Capture the cell that displays the provided text and extract its (x, y) central coordinate. 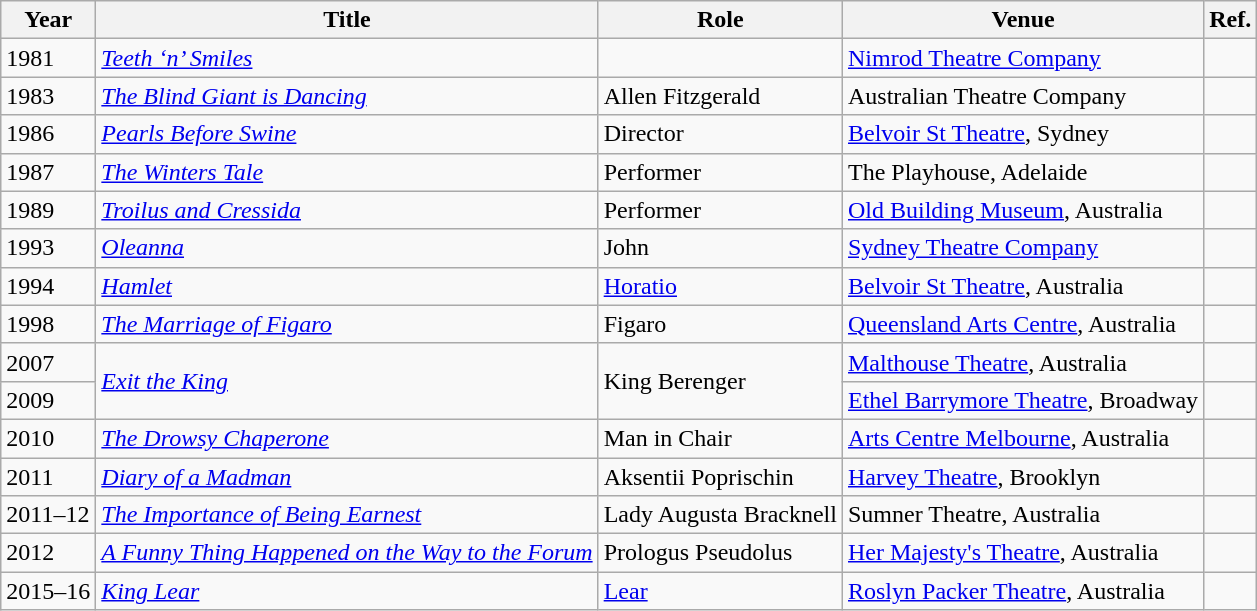
Nimrod Theatre Company (1022, 58)
Roslyn Packer Theatre, Australia (1022, 591)
Oleanna (347, 248)
Sydney Theatre Company (1022, 248)
Ref. (1230, 20)
A Funny Thing Happened on the Way to the Forum (347, 553)
Role (720, 20)
Lady Augusta Bracknell (720, 515)
Ethel Barrymore Theatre, Broadway (1022, 400)
Teeth ‘n’ Smiles (347, 58)
Lear (720, 591)
Arts Centre Melbourne, Australia (1022, 438)
1987 (48, 172)
The Blind Giant is Dancing (347, 96)
1989 (48, 210)
Australian Theatre Company (1022, 96)
Year (48, 20)
2007 (48, 362)
Figaro (720, 324)
2011 (48, 477)
Pearls Before Swine (347, 134)
1986 (48, 134)
Sumner Theatre, Australia (1022, 515)
Old Building Museum, Australia (1022, 210)
Man in Chair (720, 438)
2011–12 (48, 515)
1981 (48, 58)
Belvoir St Theatre, Australia (1022, 286)
1993 (48, 248)
Troilus and Cressida (347, 210)
Exit the King (347, 381)
2009 (48, 400)
2010 (48, 438)
Malthouse Theatre, Australia (1022, 362)
The Importance of Being Earnest (347, 515)
Hamlet (347, 286)
The Winters Tale (347, 172)
Venue (1022, 20)
Horatio (720, 286)
2015–16 (48, 591)
Diary of a Madman (347, 477)
1983 (48, 96)
2012 (48, 553)
Her Majesty's Theatre, Australia (1022, 553)
Allen Fitzgerald (720, 96)
Harvey Theatre, Brooklyn (1022, 477)
John (720, 248)
The Marriage of Figaro (347, 324)
The Playhouse, Adelaide (1022, 172)
Queensland Arts Centre, Australia (1022, 324)
1994 (48, 286)
King Lear (347, 591)
1998 (48, 324)
Aksentii Poprischin (720, 477)
The Drowsy Chaperone (347, 438)
King Berenger (720, 381)
Title (347, 20)
Director (720, 134)
Prologus Pseudolus (720, 553)
Belvoir St Theatre, Sydney (1022, 134)
